For the text-containing cell, return its midpoint in [x, y] coordinate format. 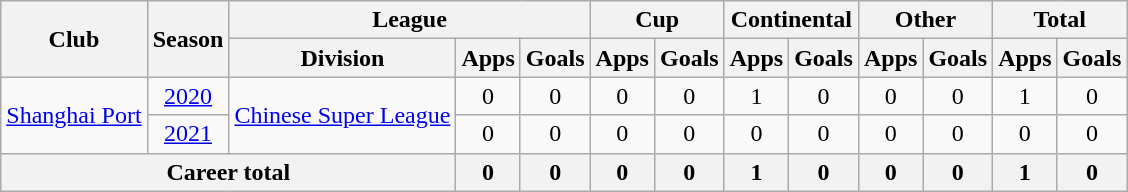
Season [188, 39]
League [410, 20]
Cup [657, 20]
Continental [791, 20]
Division [342, 58]
Club [74, 39]
Other [925, 20]
Career total [228, 172]
Chinese Super League [342, 115]
Total [1060, 20]
Shanghai Port [74, 115]
2021 [188, 134]
2020 [188, 96]
